Output the (x, y) coordinate of the center of the cell containing the given text.  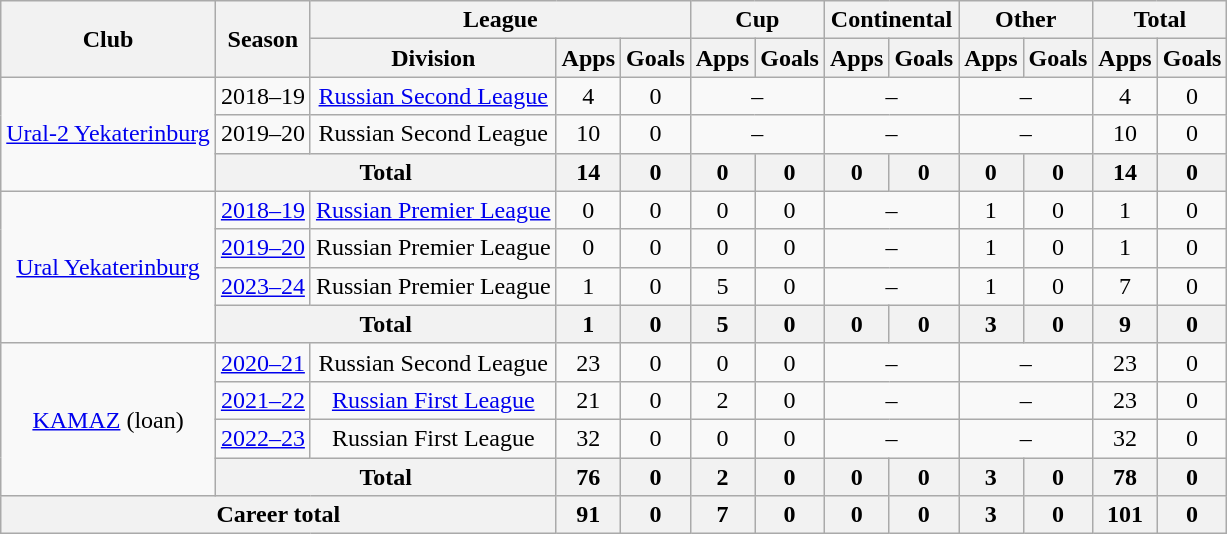
2020–21 (262, 362)
Ural-2 Yekaterinburg (108, 134)
Ural Yekaterinburg (108, 267)
78 (1125, 477)
Other (1026, 20)
21 (588, 400)
2021–22 (262, 400)
Continental (891, 20)
KAMAZ (loan) (108, 419)
2023–24 (262, 286)
91 (588, 515)
Career total (278, 515)
Cup (757, 20)
76 (588, 477)
Season (262, 39)
2022–23 (262, 438)
101 (1125, 515)
League (500, 20)
Club (108, 39)
9 (1125, 324)
Division (433, 58)
